Determine the (X, Y) coordinate at the center of the cell enclosing the given text.  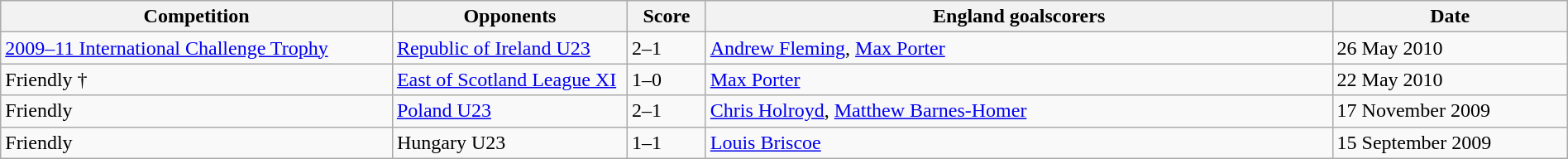
17 November 2009 (1450, 111)
Opponents (509, 17)
Republic of Ireland U23 (509, 48)
Hungary U23 (509, 142)
2009–11 International Challenge Trophy (197, 48)
1–1 (667, 142)
26 May 2010 (1450, 48)
East of Scotland League XI (509, 79)
Chris Holroyd, Matthew Barnes-Homer (1019, 111)
22 May 2010 (1450, 79)
Score (667, 17)
Louis Briscoe (1019, 142)
Competition (197, 17)
Poland U23 (509, 111)
15 September 2009 (1450, 142)
Friendly † (197, 79)
Max Porter (1019, 79)
Andrew Fleming, Max Porter (1019, 48)
1–0 (667, 79)
England goalscorers (1019, 17)
Date (1450, 17)
